Locate the cell with the specified text and output its (x, y) center coordinate. 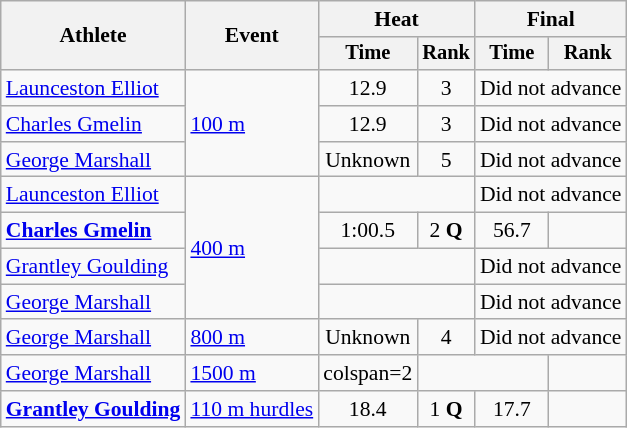
17.7 (512, 409)
5 (446, 160)
800 m (252, 338)
56.7 (512, 231)
2 Q (446, 231)
1 Q (446, 409)
18.4 (368, 409)
1:00.5 (368, 231)
110 m hurdles (252, 409)
400 m (252, 248)
Heat (396, 19)
Athlete (94, 36)
100 m (252, 124)
Final (551, 19)
Event (252, 36)
colspan=2 (368, 373)
4 (446, 338)
1500 m (252, 373)
